Identify which cell holds the provided text, then report its [x, y] central coordinate. 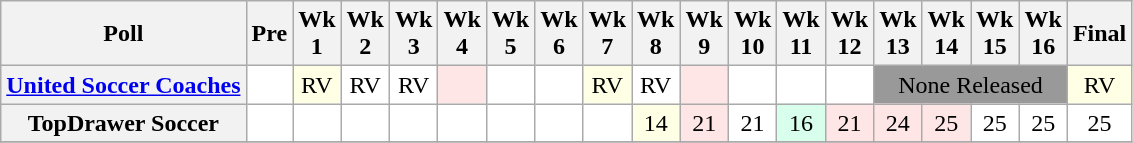
Wk16 [1043, 34]
Pre [270, 34]
United Soccer Coaches [124, 85]
Wk1 [317, 34]
Wk11 [801, 34]
Wk6 [559, 34]
TopDrawer Soccer [124, 123]
24 [898, 123]
Wk8 [656, 34]
Wk4 [462, 34]
16 [801, 123]
Wk5 [510, 34]
Final [1099, 34]
14 [656, 123]
Wk14 [946, 34]
Wk10 [752, 34]
Wk2 [365, 34]
Wk9 [704, 34]
Wk7 [607, 34]
Wk3 [413, 34]
Wk15 [994, 34]
None Released [971, 85]
Wk12 [849, 34]
Poll [124, 34]
Wk13 [898, 34]
